Return the [X, Y] coordinate for the center point of the cell that contains the specified text.  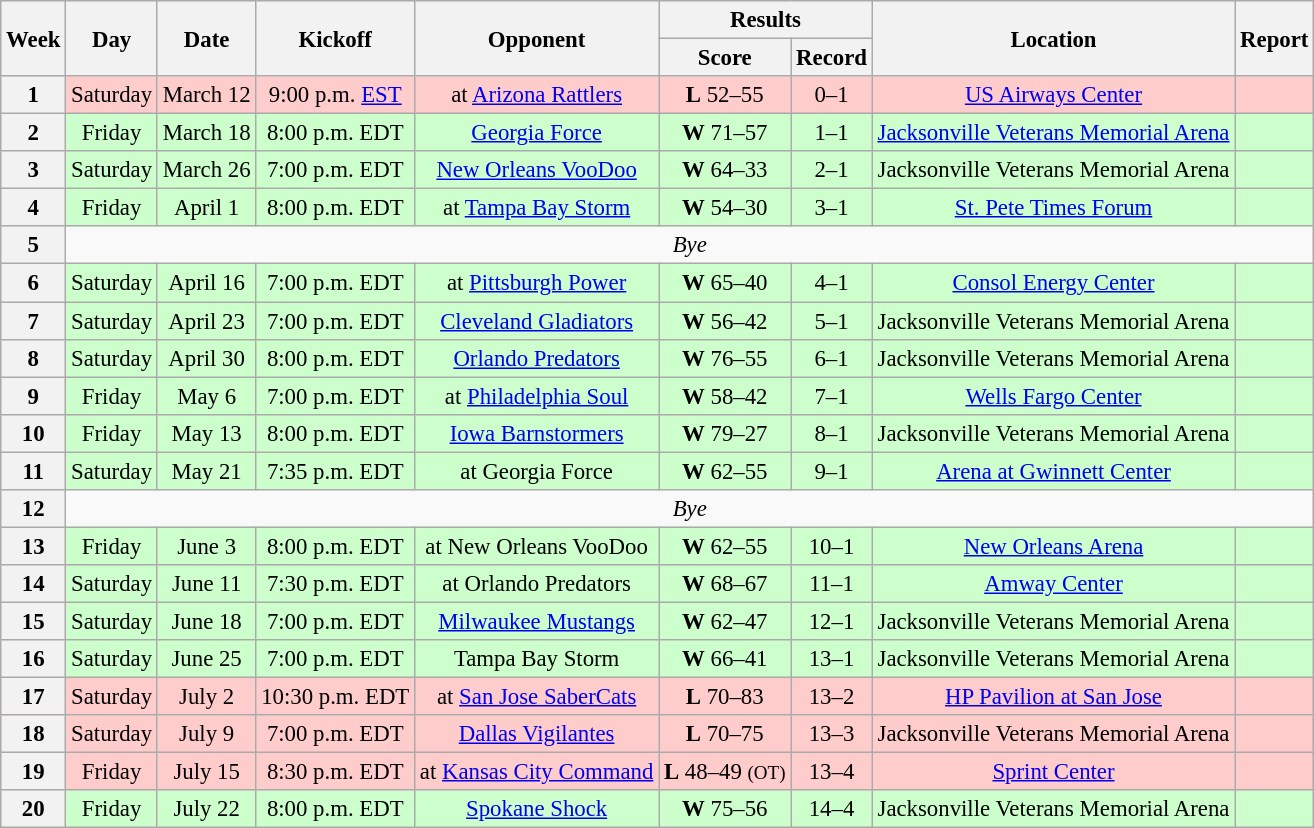
Results [766, 20]
W 58–42 [725, 396]
at Kansas City Command [537, 772]
18 [34, 734]
5 [34, 245]
Consol Energy Center [1054, 283]
April 30 [206, 358]
W 64–33 [725, 170]
10–1 [832, 546]
at Georgia Force [537, 471]
3–1 [832, 208]
at Pittsburgh Power [537, 283]
Amway Center [1054, 584]
15 [34, 621]
Georgia Force [537, 133]
L 48–49 (OT) [725, 772]
New Orleans Arena [1054, 546]
16 [34, 659]
14 [34, 584]
Week [34, 38]
W 54–30 [725, 208]
13 [34, 546]
4 [34, 208]
Sprint Center [1054, 772]
10 [34, 433]
9 [34, 396]
Milwaukee Mustangs [537, 621]
June 18 [206, 621]
8:30 p.m. EDT [336, 772]
July 15 [206, 772]
Dallas Vigilantes [537, 734]
at Arizona Rattlers [537, 95]
W 71–57 [725, 133]
Opponent [537, 38]
12 [34, 509]
5–1 [832, 321]
13–4 [832, 772]
6 [34, 283]
W 62–47 [725, 621]
May 21 [206, 471]
7–1 [832, 396]
April 23 [206, 321]
2 [34, 133]
March 26 [206, 170]
1–1 [832, 133]
7:35 p.m. EDT [336, 471]
Kickoff [336, 38]
July 22 [206, 809]
New Orleans VooDoo [537, 170]
13–1 [832, 659]
W 79–27 [725, 433]
April 1 [206, 208]
Wells Fargo Center [1054, 396]
at Philadelphia Soul [537, 396]
Date [206, 38]
L 70–83 [725, 697]
W 68–67 [725, 584]
1 [34, 95]
13–3 [832, 734]
0–1 [832, 95]
4–1 [832, 283]
14–4 [832, 809]
Tampa Bay Storm [537, 659]
W 75–56 [725, 809]
11–1 [832, 584]
7 [34, 321]
3 [34, 170]
at San Jose SaberCats [537, 697]
L 70–75 [725, 734]
Spokane Shock [537, 809]
Arena at Gwinnett Center [1054, 471]
2–1 [832, 170]
June 25 [206, 659]
13–2 [832, 697]
June 11 [206, 584]
St. Pete Times Forum [1054, 208]
Location [1054, 38]
W 56–42 [725, 321]
Day [112, 38]
at Orlando Predators [537, 584]
HP Pavilion at San Jose [1054, 697]
at Tampa Bay Storm [537, 208]
W 66–41 [725, 659]
April 16 [206, 283]
8 [34, 358]
8–1 [832, 433]
June 3 [206, 546]
20 [34, 809]
W 65–40 [725, 283]
Orlando Predators [537, 358]
17 [34, 697]
Iowa Barnstormers [537, 433]
9:00 p.m. EST [336, 95]
Record [832, 58]
7:30 p.m. EDT [336, 584]
at New Orleans VooDoo [537, 546]
US Airways Center [1054, 95]
Score [725, 58]
July 2 [206, 697]
19 [34, 772]
Report [1274, 38]
May 6 [206, 396]
March 12 [206, 95]
12–1 [832, 621]
10:30 p.m. EDT [336, 697]
March 18 [206, 133]
July 9 [206, 734]
May 13 [206, 433]
W 76–55 [725, 358]
9–1 [832, 471]
Cleveland Gladiators [537, 321]
11 [34, 471]
L 52–55 [725, 95]
6–1 [832, 358]
